For the text-containing cell, return its midpoint in [x, y] coordinate format. 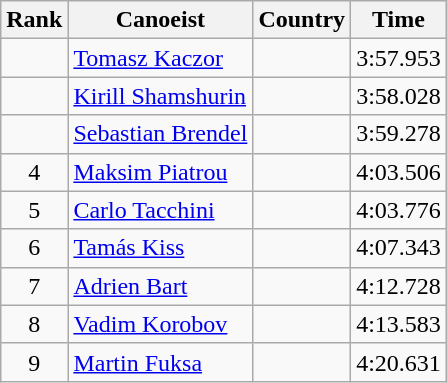
Maksim Piatrou [160, 172]
Martin Fuksa [160, 362]
4:07.343 [399, 248]
Kirill Shamshurin [160, 96]
Tamás Kiss [160, 248]
4:20.631 [399, 362]
6 [34, 248]
Canoeist [160, 20]
Adrien Bart [160, 286]
3:58.028 [399, 96]
3:57.953 [399, 58]
7 [34, 286]
5 [34, 210]
8 [34, 324]
3:59.278 [399, 134]
9 [34, 362]
Tomasz Kaczor [160, 58]
4 [34, 172]
4:03.776 [399, 210]
Sebastian Brendel [160, 134]
Time [399, 20]
Rank [34, 20]
Vadim Korobov [160, 324]
4:12.728 [399, 286]
4:03.506 [399, 172]
Carlo Tacchini [160, 210]
4:13.583 [399, 324]
Country [302, 20]
